Output the [X, Y] coordinate of the center of the cell containing the given text.  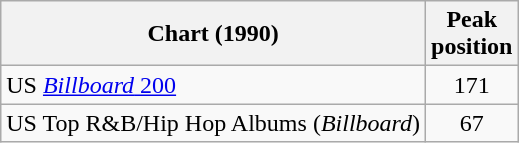
Chart (1990) [214, 34]
Peakposition [472, 34]
US Top R&B/Hip Hop Albums (Billboard) [214, 123]
67 [472, 123]
US Billboard 200 [214, 85]
171 [472, 85]
